Output the [x, y] coordinate of the center of the cell containing the given text.  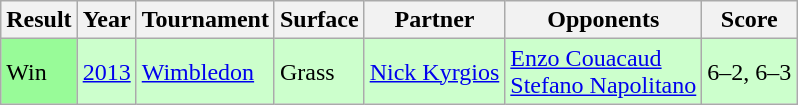
Opponents [604, 20]
Tournament [205, 20]
Wimbledon [205, 72]
Year [106, 20]
6–2, 6–3 [750, 72]
Enzo Couacaud Stefano Napolitano [604, 72]
Score [750, 20]
Partner [434, 20]
Result [39, 20]
Grass [319, 72]
2013 [106, 72]
Nick Kyrgios [434, 72]
Win [39, 72]
Surface [319, 20]
